Scan for the cell matching the given text and deliver its (X, Y) coordinate at center. 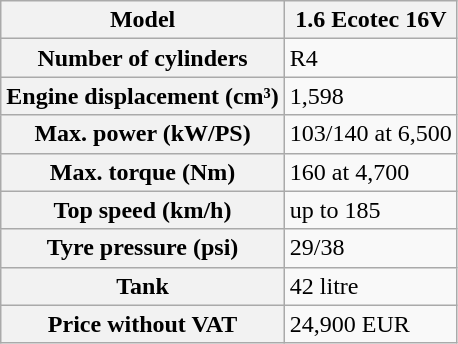
up to 185 (370, 210)
Max. power (kW/PS) (143, 134)
Tank (143, 286)
103/140 at 6,500 (370, 134)
Number of cylinders (143, 58)
Model (143, 20)
Price without VAT (143, 324)
1.6 Ecotec 16V (370, 20)
42 litre (370, 286)
24,900 EUR (370, 324)
Top speed (km/h) (143, 210)
29/38 (370, 248)
Tyre pressure (psi) (143, 248)
Engine displacement (cm³) (143, 96)
R4 (370, 58)
160 at 4,700 (370, 172)
Max. torque (Nm) (143, 172)
1,598 (370, 96)
